Determine the [x, y] coordinate at the center of the cell enclosing the given text.  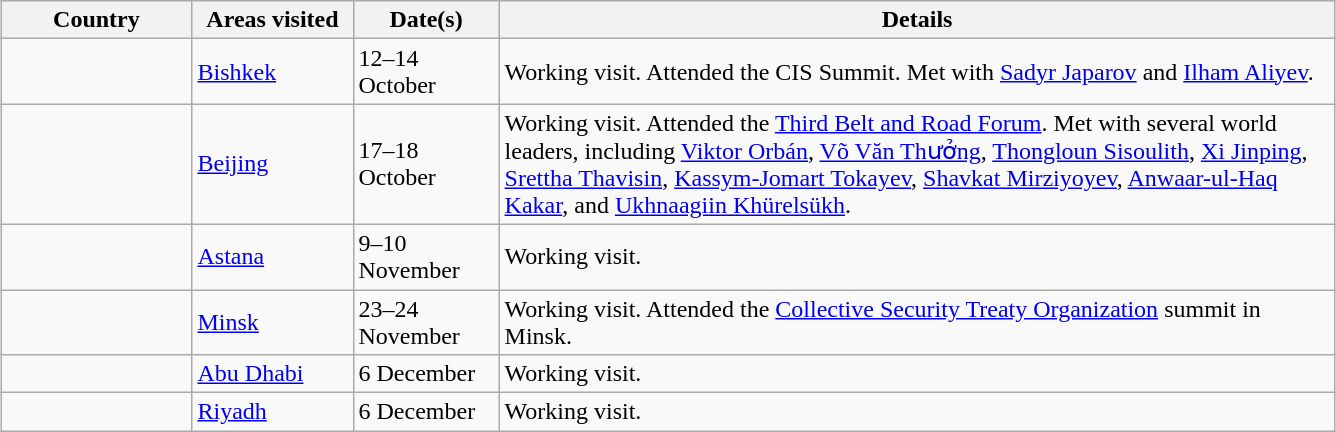
Beijing [272, 164]
Minsk [272, 322]
9–10 November [426, 256]
Working visit. Attended the CIS Summit. Met with Sadyr Japarov and Ilham Aliyev. [917, 72]
Areas visited [272, 20]
Working visit. Attended the Collective Security Treaty Organization summit in Minsk. [917, 322]
Astana [272, 256]
Abu Dhabi [272, 374]
12–14 October [426, 72]
17–18 October [426, 164]
Riyadh [272, 412]
Bishkek [272, 72]
Date(s) [426, 20]
Details [917, 20]
Country [96, 20]
23–24 November [426, 322]
